Output the [X, Y] coordinate of the center of the cell containing the given text.  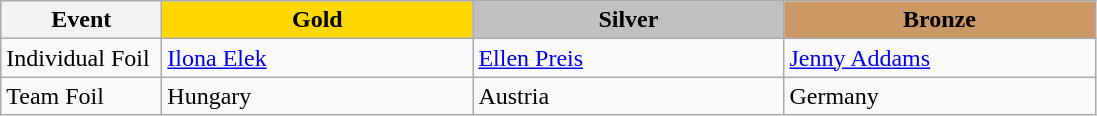
Bronze [940, 20]
Event [82, 20]
Gold [318, 20]
Germany [940, 96]
Ilona Elek [318, 58]
Individual Foil [82, 58]
Jenny Addams [940, 58]
Hungary [318, 96]
Austria [628, 96]
Ellen Preis [628, 58]
Silver [628, 20]
Team Foil [82, 96]
